Locate the cell with the specified text and output its (X, Y) center coordinate. 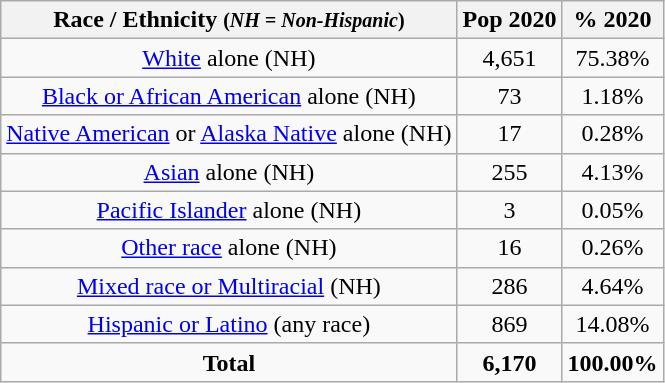
100.00% (612, 362)
6,170 (510, 362)
Race / Ethnicity (NH = Non-Hispanic) (229, 20)
Total (229, 362)
0.28% (612, 134)
0.26% (612, 248)
Hispanic or Latino (any race) (229, 324)
869 (510, 324)
14.08% (612, 324)
Asian alone (NH) (229, 172)
75.38% (612, 58)
4,651 (510, 58)
4.64% (612, 286)
Other race alone (NH) (229, 248)
17 (510, 134)
286 (510, 286)
0.05% (612, 210)
1.18% (612, 96)
255 (510, 172)
Native American or Alaska Native alone (NH) (229, 134)
Black or African American alone (NH) (229, 96)
White alone (NH) (229, 58)
3 (510, 210)
73 (510, 96)
Mixed race or Multiracial (NH) (229, 286)
Pacific Islander alone (NH) (229, 210)
16 (510, 248)
4.13% (612, 172)
% 2020 (612, 20)
Pop 2020 (510, 20)
